Provide the [X, Y] coordinate of the cell's center where the given text is located.  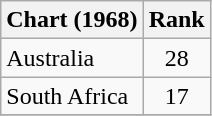
Chart (1968) [72, 20]
Rank [176, 20]
17 [176, 96]
28 [176, 58]
Australia [72, 58]
South Africa [72, 96]
